Determine the (x, y) coordinate at the center of the cell enclosing the given text.  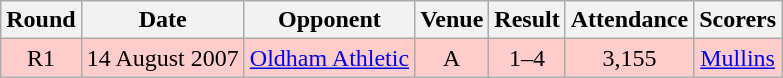
Date (162, 20)
R1 (41, 58)
14 August 2007 (162, 58)
Venue (452, 20)
Mullins (738, 58)
Result (527, 20)
3,155 (629, 58)
Oldham Athletic (329, 58)
A (452, 58)
1–4 (527, 58)
Scorers (738, 20)
Round (41, 20)
Opponent (329, 20)
Attendance (629, 20)
